Scan for the cell matching the given text and deliver its [X, Y] coordinate at center. 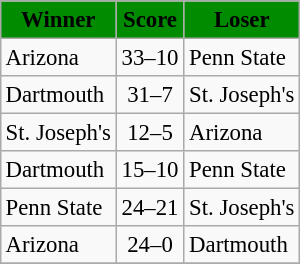
24–0 [150, 245]
Winner [58, 20]
15–10 [150, 170]
24–21 [150, 208]
33–10 [150, 57]
12–5 [150, 133]
Loser [242, 20]
Score [150, 20]
31–7 [150, 95]
